For the text-containing cell, return its midpoint in (x, y) coordinate format. 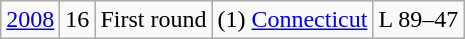
L 89–47 (418, 20)
First round (154, 20)
16 (78, 20)
2008 (30, 20)
(1) Connecticut (292, 20)
